Scan for the cell matching the given text and deliver its (X, Y) coordinate at center. 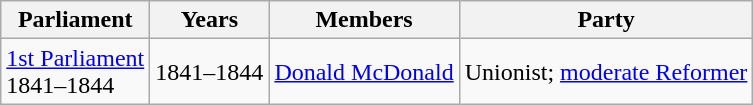
Members (364, 20)
Years (210, 20)
1841–1844 (210, 72)
Parliament (76, 20)
Donald McDonald (364, 72)
Party (606, 20)
Unionist; moderate Reformer (606, 72)
1st Parliament1841–1844 (76, 72)
